For the text-containing cell, return its midpoint in (X, Y) coordinate format. 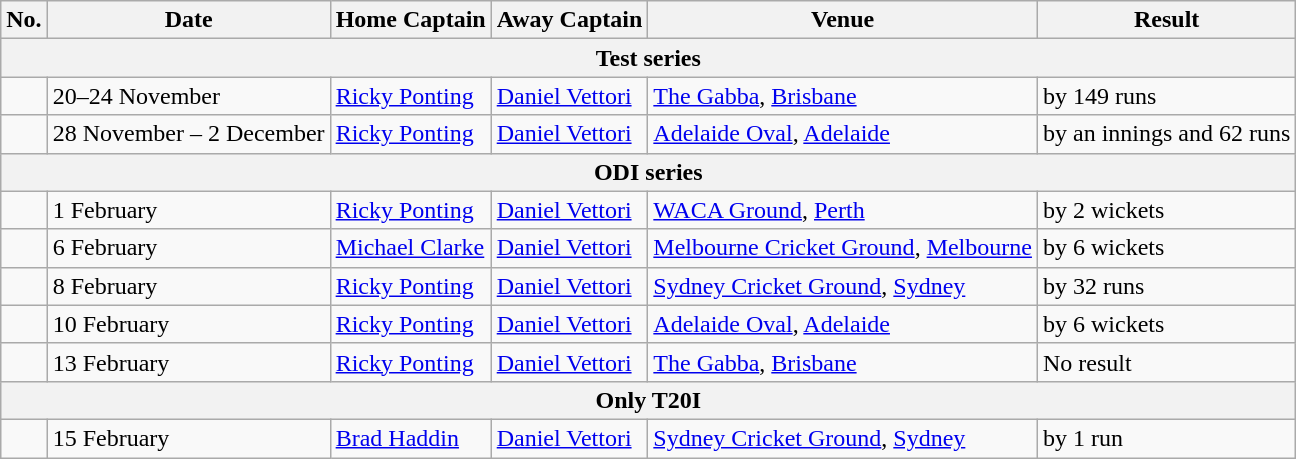
by an innings and 62 runs (1166, 134)
28 November – 2 December (188, 134)
No. (24, 20)
Home Captain (410, 20)
WACA Ground, Perth (843, 210)
by 2 wickets (1166, 210)
Venue (843, 20)
Test series (648, 58)
Brad Haddin (410, 438)
10 February (188, 324)
Michael Clarke (410, 248)
by 1 run (1166, 438)
No result (1166, 362)
13 February (188, 362)
ODI series (648, 172)
6 February (188, 248)
20–24 November (188, 96)
8 February (188, 286)
Result (1166, 20)
by 32 runs (1166, 286)
Only T20I (648, 400)
1 February (188, 210)
by 149 runs (1166, 96)
Date (188, 20)
Away Captain (570, 20)
Melbourne Cricket Ground, Melbourne (843, 248)
15 February (188, 438)
